Find where the given text appears and provide that cell's center as (X, Y) coordinate. 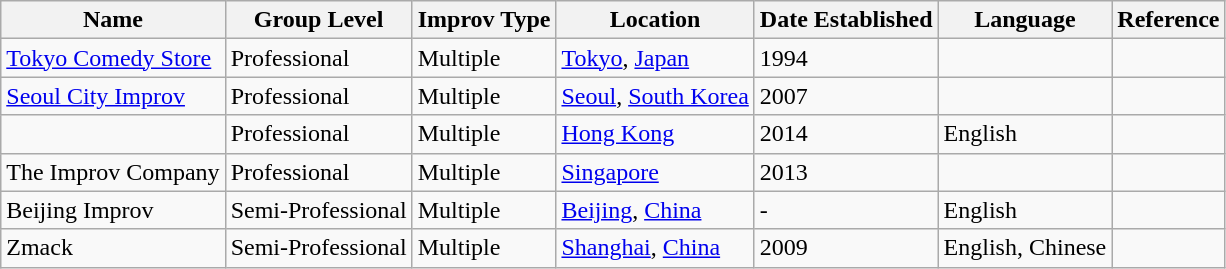
2009 (846, 248)
The Improv Company (113, 172)
- (846, 210)
Tokyo, Japan (655, 58)
Tokyo Comedy Store (113, 58)
Seoul, South Korea (655, 96)
Singapore (655, 172)
Reference (1168, 20)
Language (1025, 20)
Zmack (113, 248)
2014 (846, 134)
2007 (846, 96)
Location (655, 20)
Group Level (318, 20)
English, Chinese (1025, 248)
Improv Type (484, 20)
Name (113, 20)
1994 (846, 58)
Beijing, China (655, 210)
Hong Kong (655, 134)
Beijing Improv (113, 210)
2013 (846, 172)
Shanghai, China (655, 248)
Seoul City Improv (113, 96)
Date Established (846, 20)
